From the cell containing the given text, extract its center point as (x, y) coordinate. 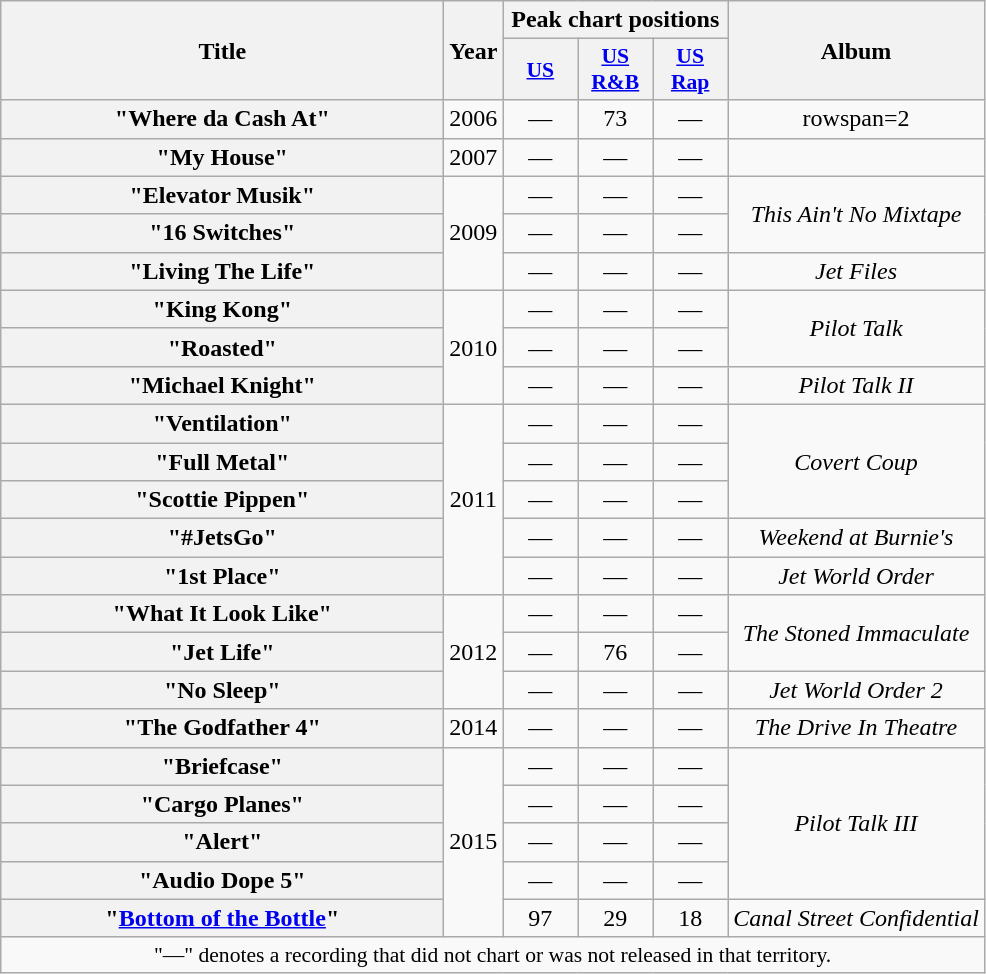
"Roasted" (222, 347)
Covert Coup (856, 461)
"No Sleep" (222, 690)
"King Kong" (222, 309)
US Rap (690, 70)
Jet Files (856, 271)
The Drive In Theatre (856, 728)
Jet World Order 2 (856, 690)
"Bottom of the Bottle" (222, 918)
"My House" (222, 157)
Pilot Talk II (856, 385)
73 (616, 119)
"Jet Life" (222, 652)
"16 Switches" (222, 233)
Peak chart positions (616, 20)
"1st Place" (222, 576)
Canal Street Confidential (856, 918)
2010 (474, 347)
The Stoned Immaculate (856, 633)
Jet World Order (856, 576)
2012 (474, 652)
2007 (474, 157)
2009 (474, 233)
"Cargo Planes" (222, 804)
"Alert" (222, 842)
Pilot Talk III (856, 823)
"Briefcase" (222, 766)
18 (690, 918)
Album (856, 50)
"What It Look Like" (222, 614)
2006 (474, 119)
This Ain't No Mixtape (856, 214)
"Elevator Musik" (222, 195)
76 (616, 652)
2015 (474, 842)
"Audio Dope 5" (222, 880)
29 (616, 918)
US R&B (616, 70)
2014 (474, 728)
"Full Metal" (222, 461)
Pilot Talk (856, 328)
US (540, 70)
"The Godfather 4" (222, 728)
Year (474, 50)
97 (540, 918)
"Michael Knight" (222, 385)
"Scottie Pippen" (222, 500)
Weekend at Burnie's (856, 538)
Title (222, 50)
"Where da Cash At" (222, 119)
rowspan=2 (856, 119)
"Ventilation" (222, 423)
"Living The Life" (222, 271)
2011 (474, 499)
"—" denotes a recording that did not chart or was not released in that territory. (493, 955)
"#JetsGo" (222, 538)
